Extract the (X, Y) coordinate from the center of the cell holding the provided text.  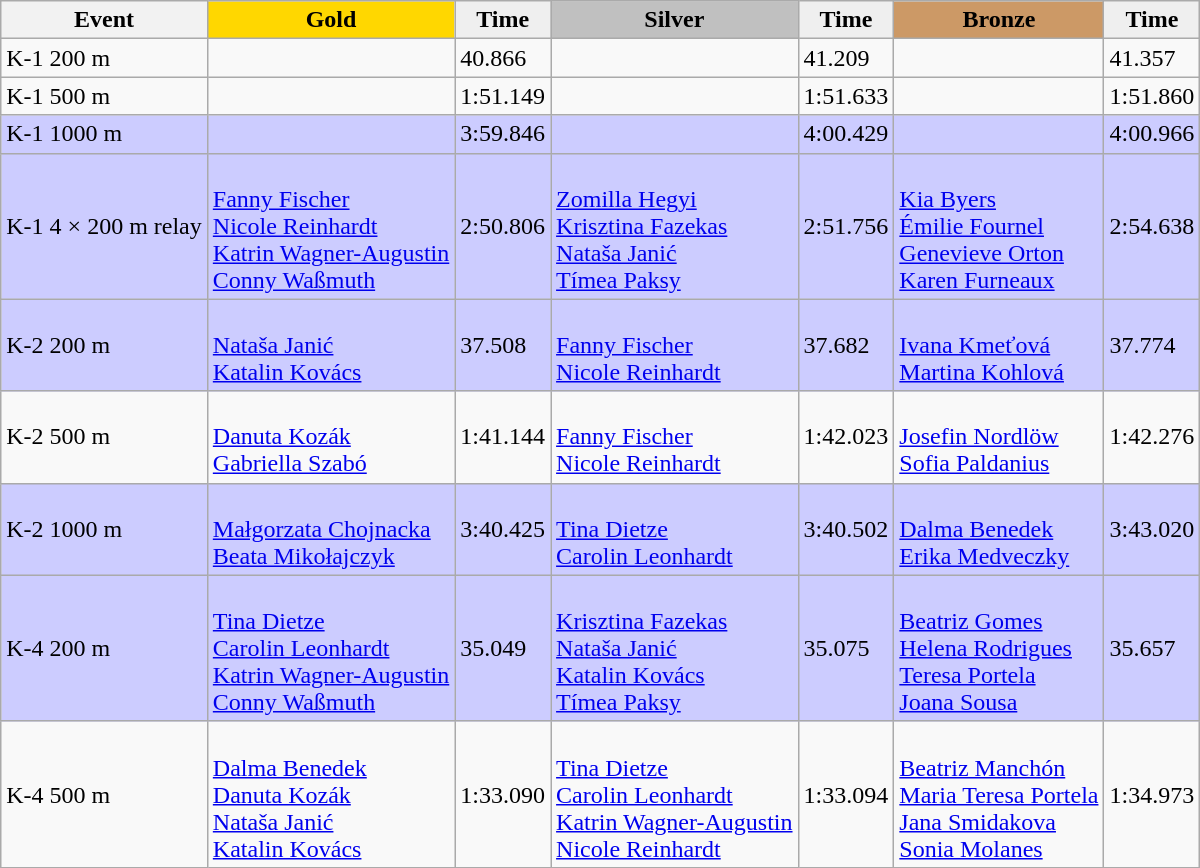
Tina DietzeCarolin LeonhardtKatrin Wagner-AugustinNicole Reinhardt (675, 794)
1:33.090 (503, 794)
3:40.425 (503, 529)
3:59.846 (503, 134)
K-1 1000 m (104, 134)
Beatriz ManchónMaria Teresa PortelaJana SmidakovaSonia Molanes (999, 794)
1:41.144 (503, 437)
Dalma BenedekDanuta KozákNataša JanićKatalin Kovács (331, 794)
41.209 (846, 58)
K-4 200 m (104, 648)
K-4 500 m (104, 794)
Nataša JanićKatalin Kovács (331, 345)
3:43.020 (1152, 529)
2:54.638 (1152, 226)
Tina DietzeCarolin Leonhardt (675, 529)
1:33.094 (846, 794)
Fanny FischerNicole ReinhardtKatrin Wagner-AugustinConny Waßmuth (331, 226)
Event (104, 20)
4:00.429 (846, 134)
Silver (675, 20)
Tina DietzeCarolin LeonhardtKatrin Wagner-AugustinConny Waßmuth (331, 648)
K-2 500 m (104, 437)
1:42.276 (1152, 437)
Dalma BenedekErika Medveczky (999, 529)
K-1 500 m (104, 96)
K-1 4 × 200 m relay (104, 226)
Danuta KozákGabriella Szabó (331, 437)
3:40.502 (846, 529)
1:51.633 (846, 96)
35.075 (846, 648)
37.682 (846, 345)
K-2 200 m (104, 345)
Małgorzata ChojnackaBeata Mikołajczyk (331, 529)
41.357 (1152, 58)
37.508 (503, 345)
37.774 (1152, 345)
Gold (331, 20)
Zomilla HegyiKrisztina FazekasNataša JanićTímea Paksy (675, 226)
35.657 (1152, 648)
Krisztina FazekasNataša JanićKatalin KovácsTímea Paksy (675, 648)
Ivana KmeťováMartina Kohlová (999, 345)
Bronze (999, 20)
40.866 (503, 58)
1:51.860 (1152, 96)
35.049 (503, 648)
K-1 200 m (104, 58)
Josefin NordlöwSofia Paldanius (999, 437)
1:42.023 (846, 437)
2:50.806 (503, 226)
Kia ByersÉmilie FournelGenevieve OrtonKaren Furneaux (999, 226)
2:51.756 (846, 226)
4:00.966 (1152, 134)
1:34.973 (1152, 794)
1:51.149 (503, 96)
Beatriz GomesHelena RodriguesTeresa PortelaJoana Sousa (999, 648)
K-2 1000 m (104, 529)
